Return (X, Y) of the center of cell containing provided text 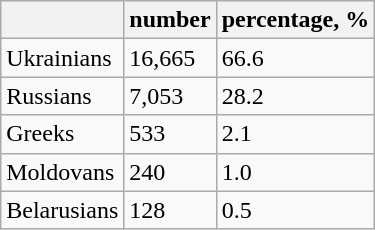
7,053 (170, 96)
Russians (62, 96)
0.5 (296, 210)
533 (170, 134)
percentage, % (296, 20)
1.0 (296, 172)
28.2 (296, 96)
128 (170, 210)
2.1 (296, 134)
16,665 (170, 58)
number (170, 20)
240 (170, 172)
Ukrainians (62, 58)
Belarusians (62, 210)
66.6 (296, 58)
Greeks (62, 134)
Moldovans (62, 172)
